Provide the [x, y] coordinate of the cell's center where the given text is located.  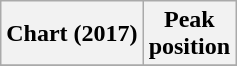
Chart (2017) [72, 34]
Peak position [189, 34]
